For the text-containing cell, return its midpoint in [x, y] coordinate format. 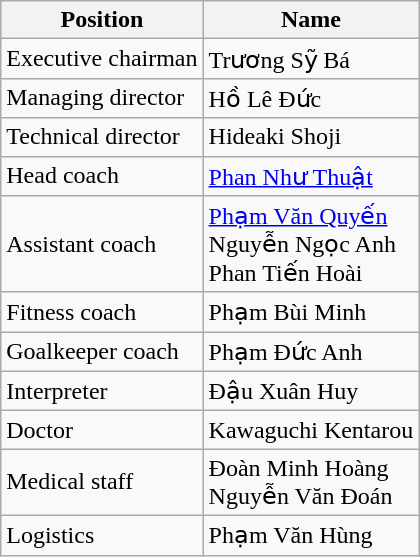
Head coach [102, 176]
Managing director [102, 98]
Phạm Đức Anh [311, 352]
Phan Như Thuật [311, 176]
Phạm Bùi Minh [311, 312]
Phạm Văn Quyến Nguyễn Ngọc Anh Phan Tiến Hoài [311, 244]
Hồ Lê Đức [311, 98]
Goalkeeper coach [102, 352]
Logistics [102, 535]
Đậu Xuân Huy [311, 391]
Fitness coach [102, 312]
Executive chairman [102, 59]
Position [102, 20]
Doctor [102, 430]
Assistant coach [102, 244]
Hideaki Shoji [311, 137]
Interpreter [102, 391]
Technical director [102, 137]
Medical staff [102, 482]
Trương Sỹ Bá [311, 59]
Name [311, 20]
Kawaguchi Kentarou [311, 430]
Đoàn Minh Hoàng Nguyễn Văn Đoán [311, 482]
Phạm Văn Hùng [311, 535]
